Pinpoint the cell where the given text exists, returning its [X, Y] midpoint coordinate. 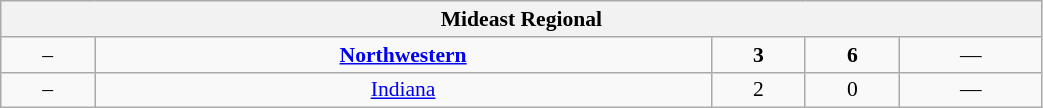
Indiana [404, 90]
6 [852, 55]
0 [852, 90]
3 [758, 55]
Mideast Regional [522, 19]
2 [758, 90]
Northwestern [404, 55]
